Output the (x, y) coordinate of the center of the cell containing the given text.  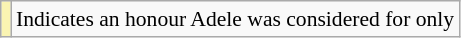
Indicates an honour Adele was considered for only (235, 19)
